Search for the cell housing the specified text and yield its (X, Y) center coordinate. 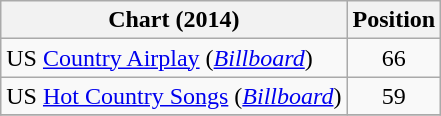
66 (394, 58)
59 (394, 96)
US Hot Country Songs (Billboard) (174, 96)
Chart (2014) (174, 20)
US Country Airplay (Billboard) (174, 58)
Position (394, 20)
